Pinpoint the cell where the given text exists, returning its (X, Y) midpoint coordinate. 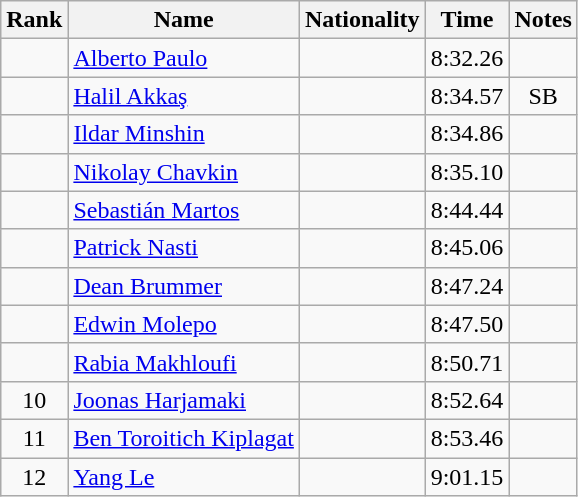
11 (34, 438)
8:44.44 (467, 210)
Name (184, 20)
Ben Toroitich Kiplagat (184, 438)
8:53.46 (467, 438)
Yang Le (184, 477)
8:34.86 (467, 134)
Rank (34, 20)
Ildar Minshin (184, 134)
9:01.15 (467, 477)
Sebastián Martos (184, 210)
8:47.24 (467, 286)
8:32.26 (467, 58)
10 (34, 400)
8:50.71 (467, 362)
Time (467, 20)
8:45.06 (467, 248)
Edwin Molepo (184, 324)
Patrick Nasti (184, 248)
Joonas Harjamaki (184, 400)
Alberto Paulo (184, 58)
Notes (543, 20)
Nikolay Chavkin (184, 172)
12 (34, 477)
Rabia Makhloufi (184, 362)
8:35.10 (467, 172)
8:34.57 (467, 96)
Nationality (362, 20)
8:52.64 (467, 400)
Halil Akkaş (184, 96)
Dean Brummer (184, 286)
SB (543, 96)
8:47.50 (467, 324)
